From the cell containing the given text, extract its center point as (X, Y) coordinate. 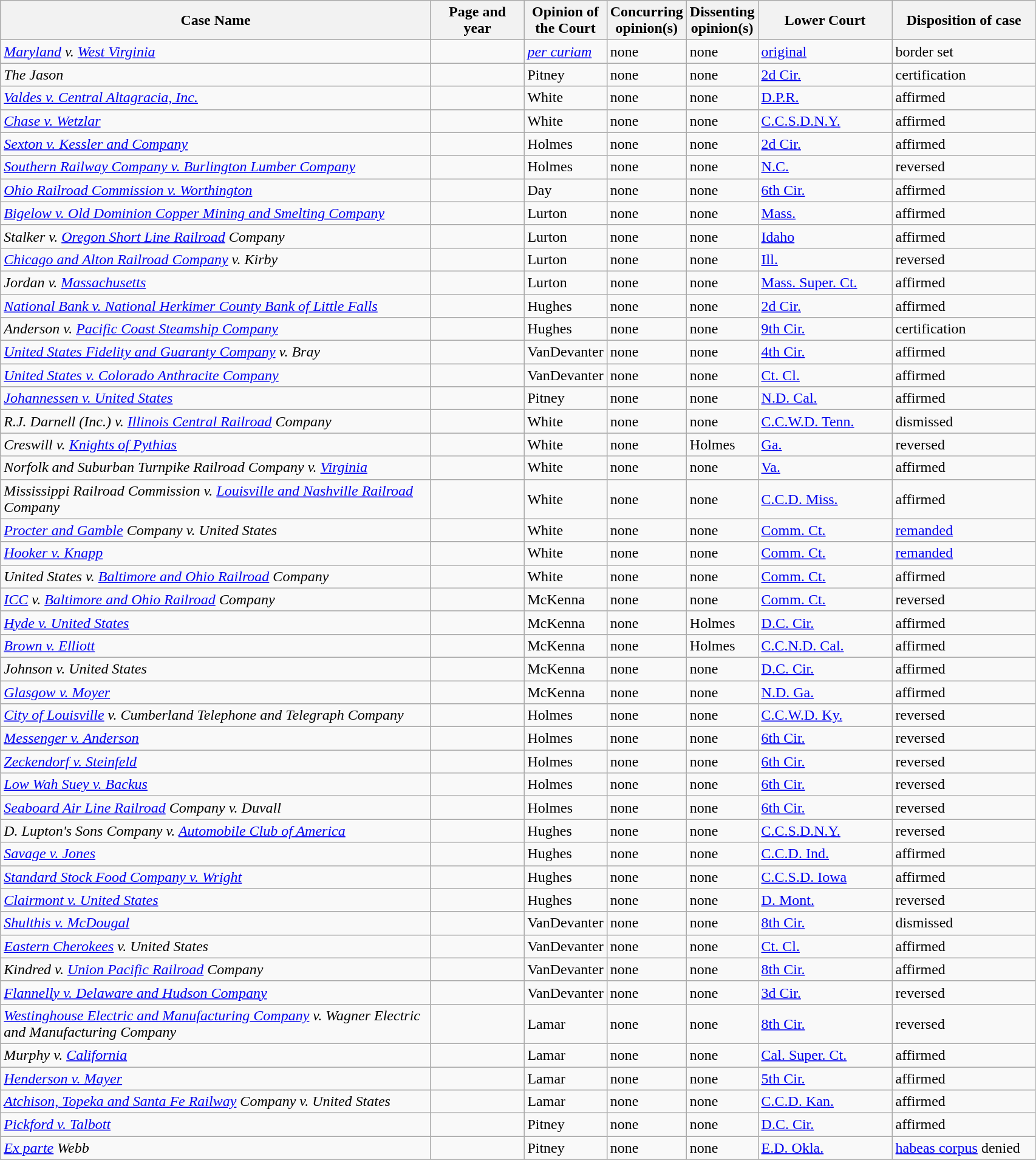
N.C. (825, 167)
per curiam (565, 52)
Hyde v. United States (216, 623)
Shulthis v. McDougal (216, 923)
Westinghouse Electric and Manufacturing Company v. Wagner Electric and Manufacturing Company (216, 1024)
Page and year (477, 21)
United States v. Baltimore and Ohio Railroad Company (216, 576)
habeas corpus denied (964, 1148)
Ga. (825, 445)
Norfolk and Suburban Turnpike Railroad Company v. Virginia (216, 468)
Chase v. Wetzlar (216, 121)
Zeckendorf v. Steinfeld (216, 762)
Lower Court (825, 21)
Atchison, Topeka and Santa Fe Railway Company v. United States (216, 1102)
D. Mont. (825, 900)
Dissenting opinion(s) (722, 21)
Mississippi Railroad Commission v. Louisville and Nashville Railroad Company (216, 499)
Chicago and Alton Railroad Company v. Kirby (216, 259)
Maryland v. West Virginia (216, 52)
Concurring opinion(s) (646, 21)
Johannessen v. United States (216, 398)
Southern Railway Company v. Burlington Lumber Company (216, 167)
Jordan v. Massachusetts (216, 282)
N.D. Ga. (825, 692)
Idaho (825, 236)
Standard Stock Food Company v. Wright (216, 877)
Anderson v. Pacific Coast Steamship Company (216, 329)
United States Fidelity and Guaranty Company v. Bray (216, 352)
Clairmont v. United States (216, 900)
Case Name (216, 21)
R.J. Darnell (Inc.) v. Illinois Central Railroad Company (216, 421)
Creswill v. Knights of Pythias (216, 445)
Procter and Gamble Company v. United States (216, 530)
Cal. Super. Ct. (825, 1055)
Murphy v. California (216, 1055)
Valdes v. Central Altagracia, Inc. (216, 98)
Messenger v. Anderson (216, 739)
ICC v. Baltimore and Ohio Railroad Company (216, 599)
Opinion of the Court (565, 21)
Pickford v. Talbott (216, 1125)
Bigelow v. Old Dominion Copper Mining and Smelting Company (216, 213)
Flannelly v. Delaware and Hudson Company (216, 992)
C.C.W.D. Tenn. (825, 421)
Ill. (825, 259)
4th Cir. (825, 352)
Disposition of case (964, 21)
E.D. Okla. (825, 1148)
Mass. Super. Ct. (825, 282)
Brown v. Elliott (216, 646)
National Bank v. National Herkimer County Bank of Little Falls (216, 305)
Henderson v. Mayer (216, 1078)
C.C.S.D. Iowa (825, 877)
Johnson v. United States (216, 669)
D. Lupton's Sons Company v. Automobile Club of America (216, 831)
C.C.N.D. Cal. (825, 646)
Ohio Railroad Commission v. Worthington (216, 190)
N.D. Cal. (825, 398)
Low Wah Suey v. Backus (216, 785)
border set (964, 52)
Ex parte Webb (216, 1148)
Kindred v. Union Pacific Railroad Company (216, 969)
Hooker v. Knapp (216, 553)
C.C.W.D. Ky. (825, 715)
9th Cir. (825, 329)
Glasgow v. Moyer (216, 692)
Mass. (825, 213)
Day (565, 190)
United States v. Colorado Anthracite Company (216, 375)
C.C.D. Kan. (825, 1102)
original (825, 52)
The Jason (216, 75)
Va. (825, 468)
C.C.D. Ind. (825, 854)
City of Louisville v. Cumberland Telephone and Telegraph Company (216, 715)
Eastern Cherokees v. United States (216, 946)
3d Cir. (825, 992)
5th Cir. (825, 1078)
Sexton v. Kessler and Company (216, 144)
C.C.D. Miss. (825, 499)
D.P.R. (825, 98)
Stalker v. Oregon Short Line Railroad Company (216, 236)
Savage v. Jones (216, 854)
Seaboard Air Line Railroad Company v. Duvall (216, 808)
